Pinpoint the cell where the given text exists, returning its [x, y] midpoint coordinate. 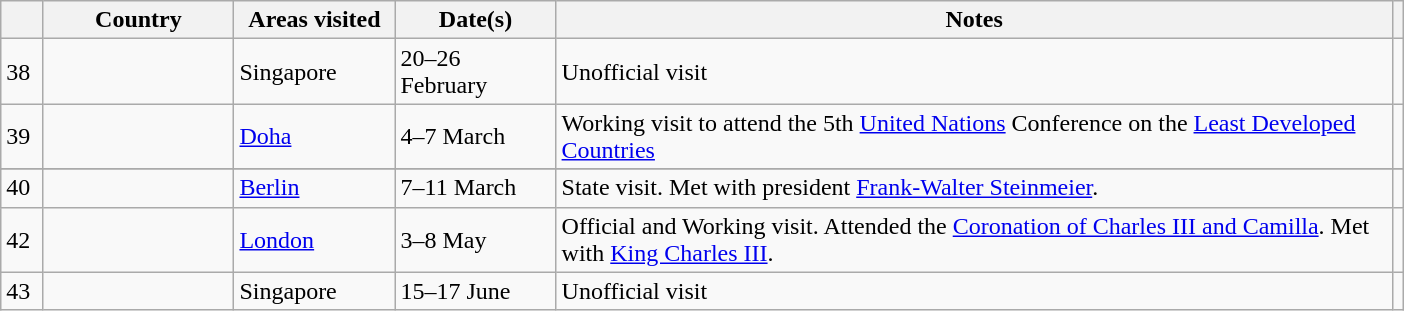
Areas visited [314, 20]
38 [22, 72]
Country [138, 20]
3–8 May [476, 240]
7–11 March [476, 188]
4–7 March [476, 136]
State visit. Met with president Frank-Walter Steinmeier. [974, 188]
Working visit to attend the 5th United Nations Conference on the Least Developed Countries [974, 136]
London [314, 240]
Official and Working visit. Attended the Coronation of Charles III and Camilla. Met with King Charles III. [974, 240]
20–26 February [476, 72]
40 [22, 188]
Notes [974, 20]
Doha [314, 136]
43 [22, 291]
Date(s) [476, 20]
Berlin [314, 188]
42 [22, 240]
15–17 June [476, 291]
39 [22, 136]
